Extract the (X, Y) coordinate from the center of the cell holding the provided text.  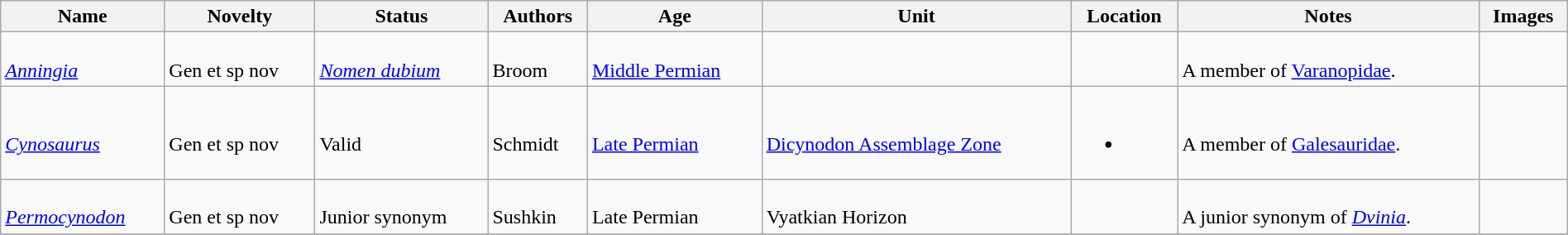
Dicynodon Assemblage Zone (916, 132)
Authors (538, 17)
Valid (402, 132)
Permocynodon (83, 207)
Nomen dubium (402, 60)
Cynosaurus (83, 132)
Broom (538, 60)
Sushkin (538, 207)
Age (675, 17)
Middle Permian (675, 60)
Schmidt (538, 132)
Images (1523, 17)
Name (83, 17)
Anningia (83, 60)
Location (1125, 17)
A junior synonym of Dvinia. (1328, 207)
Notes (1328, 17)
Vyatkian Horizon (916, 207)
A member of Varanopidae. (1328, 60)
Junior synonym (402, 207)
A member of Galesauridae. (1328, 132)
Unit (916, 17)
Status (402, 17)
Novelty (240, 17)
